Capture the cell that displays the provided text and extract its (x, y) central coordinate. 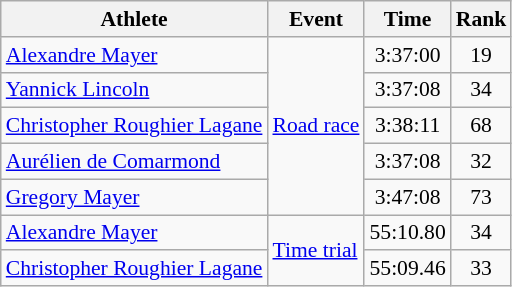
Gregory Mayer (134, 197)
Time (407, 19)
Athlete (134, 19)
68 (482, 126)
32 (482, 162)
55:10.80 (407, 233)
55:09.46 (407, 269)
19 (482, 55)
3:47:08 (407, 197)
Road race (316, 126)
Aurélien de Comarmond (134, 162)
3:37:00 (407, 55)
73 (482, 197)
3:38:11 (407, 126)
Rank (482, 19)
Yannick Lincoln (134, 90)
33 (482, 269)
Time trial (316, 250)
Event (316, 19)
